Search for the cell housing the specified text and yield its [x, y] center coordinate. 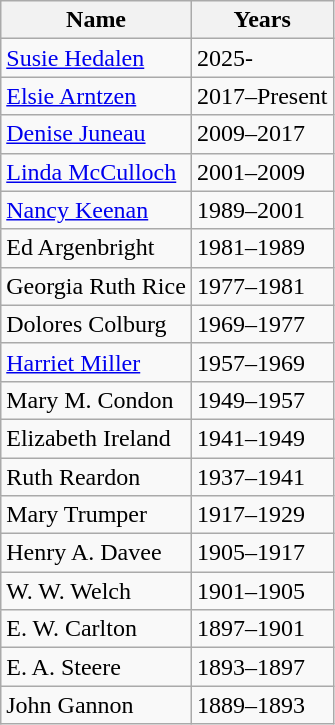
John Gannon [96, 705]
1981–1989 [262, 248]
1937–1941 [262, 477]
Mary Trumper [96, 515]
W. W. Welch [96, 591]
1905–1917 [262, 553]
1917–1929 [262, 515]
Denise Juneau [96, 134]
1893–1897 [262, 667]
Harriet Miller [96, 362]
Mary M. Condon [96, 400]
E. W. Carlton [96, 629]
Name [96, 20]
1957–1969 [262, 362]
1901–1905 [262, 591]
Elizabeth Ireland [96, 438]
Dolores Colburg [96, 324]
Georgia Ruth Rice [96, 286]
1941–1949 [262, 438]
Linda McCulloch [96, 172]
1897–1901 [262, 629]
Nancy Keenan [96, 210]
Ruth Reardon [96, 477]
E. A. Steere [96, 667]
Elsie Arntzen [96, 96]
Years [262, 20]
2001–2009 [262, 172]
Susie Hedalen [96, 58]
2017–Present [262, 96]
2025- [262, 58]
Henry A. Davee [96, 553]
2009–2017 [262, 134]
1969–1977 [262, 324]
Ed Argenbright [96, 248]
1977–1981 [262, 286]
1889–1893 [262, 705]
1989–2001 [262, 210]
1949–1957 [262, 400]
